Return the [x, y] coordinate for the center point of the cell that contains the specified text.  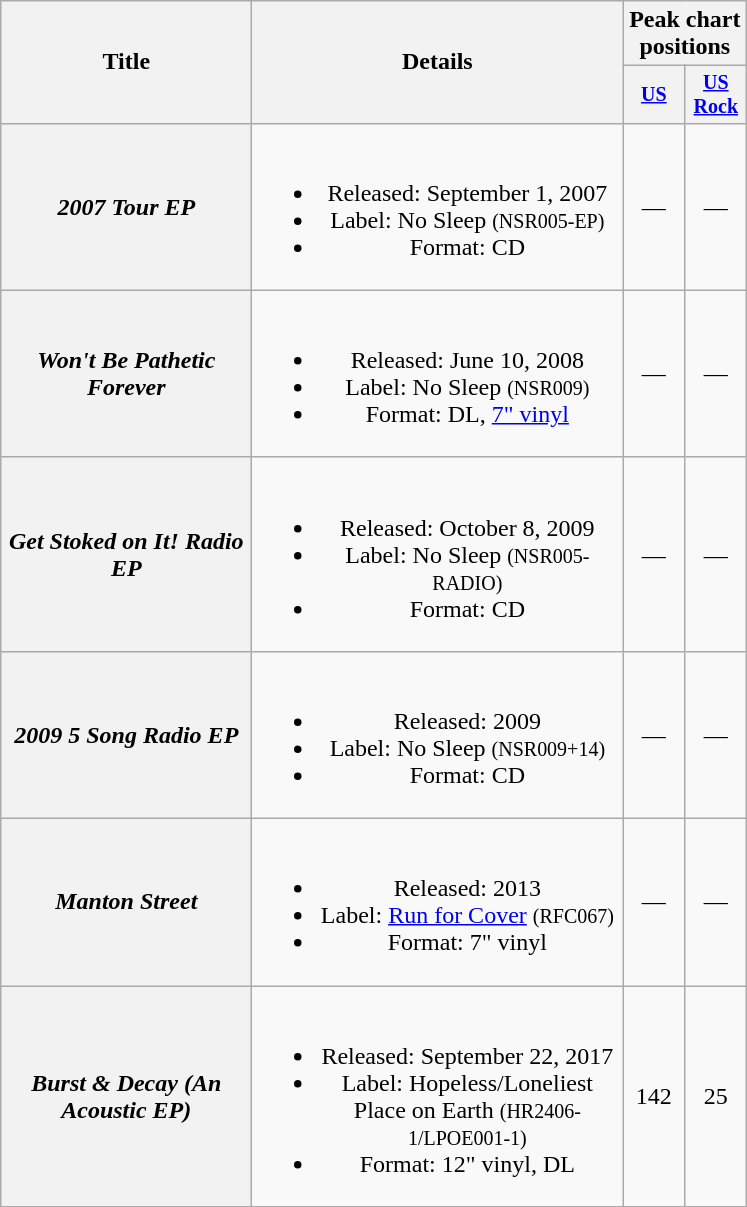
Released: June 10, 2008Label: No Sleep (NSR009)Format: DL, 7" vinyl [438, 374]
Burst & Decay (An Acoustic EP) [126, 1096]
Title [126, 62]
2009 5 Song Radio EP [126, 734]
Get Stoked on It! Radio EP [126, 554]
Peak chart positions [685, 34]
Details [438, 62]
Won't Be Pathetic Forever [126, 374]
US Rock [716, 94]
Released: 2013Label: Run for Cover (RFC067)Format: 7" vinyl [438, 902]
25 [716, 1096]
2007 Tour EP [126, 206]
Released: October 8, 2009Label: No Sleep (NSR005-RADIO)Format: CD [438, 554]
Released: September 1, 2007Label: No Sleep (NSR005-EP)Format: CD [438, 206]
142 [654, 1096]
Released: 2009Label: No Sleep (NSR009+14)Format: CD [438, 734]
Released: September 22, 2017Label: Hopeless/Loneliest Place on Earth (HR2406-1/LPOE001-1)Format: 12" vinyl, DL [438, 1096]
US [654, 94]
Manton Street [126, 902]
